Scan for the cell matching the given text and deliver its (X, Y) coordinate at center. 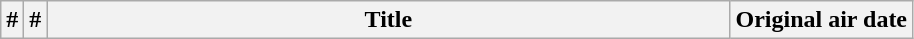
Original air date (822, 20)
Title (388, 20)
